Return the [x, y] coordinate for the center point of the cell that contains the specified text.  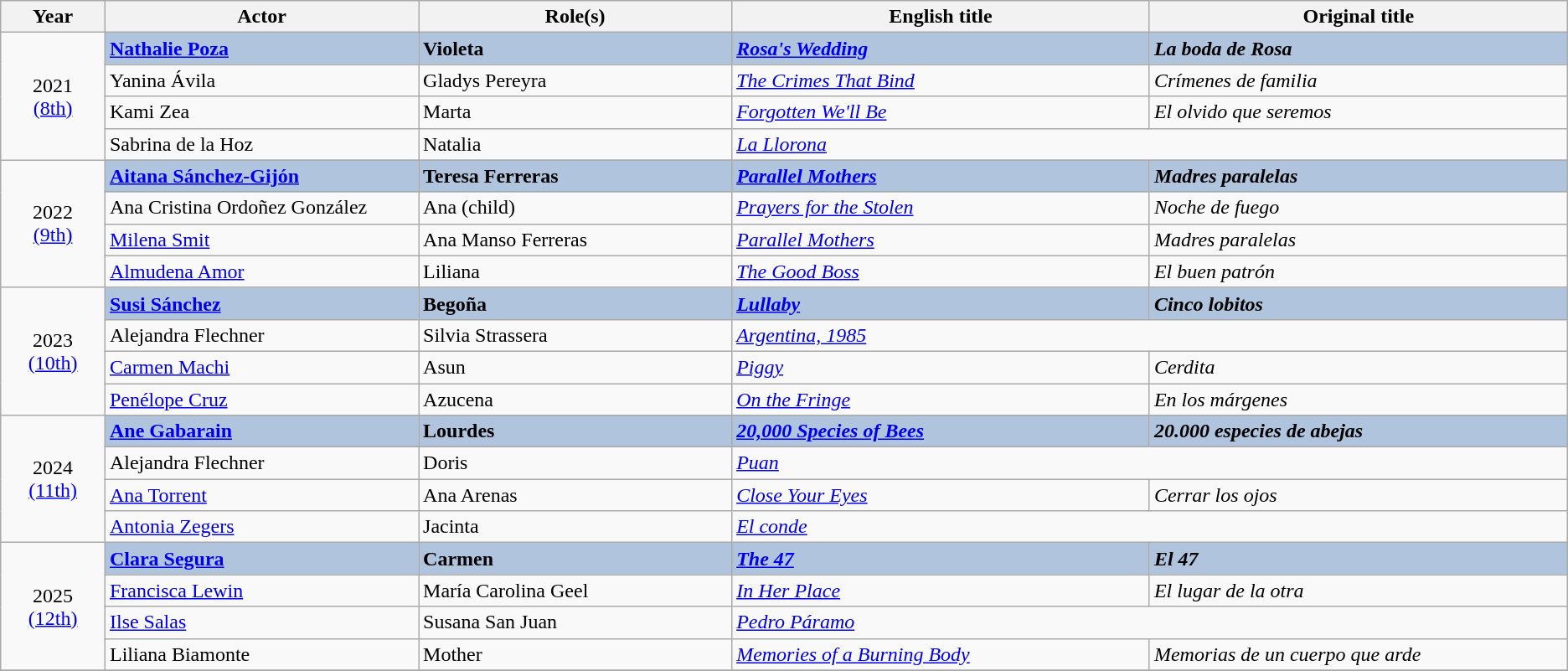
Ilse Salas [261, 622]
Noche de fuego [1359, 208]
Carmen Machi [261, 367]
Susi Sánchez [261, 303]
Azucena [575, 400]
On the Fringe [941, 400]
El conde [1150, 527]
20,000 Species of Bees [941, 431]
In Her Place [941, 591]
Natalia [575, 144]
La Llorona [1150, 144]
Ana (child) [575, 208]
Ana Torrent [261, 495]
Memorias de un cuerpo que arde [1359, 654]
Teresa Ferreras [575, 176]
Liliana Biamonte [261, 654]
Kami Zea [261, 112]
Ana Manso Ferreras [575, 240]
Violeta [575, 49]
English title [941, 17]
Cerdita [1359, 367]
En los márgenes [1359, 400]
Marta [575, 112]
Lourdes [575, 431]
Lullaby [941, 303]
Gladys Pereyra [575, 80]
Forgotten We'll Be [941, 112]
Clara Segura [261, 559]
Sabrina de la Hoz [261, 144]
Yanina Ávila [261, 80]
Cerrar los ojos [1359, 495]
2024(11th) [54, 479]
Carmen [575, 559]
Mother [575, 654]
Aitana Sánchez-Gijón [261, 176]
Actor [261, 17]
Argentina, 1985 [1150, 335]
Milena Smit [261, 240]
Memories of a Burning Body [941, 654]
Ane Gabarain [261, 431]
El buen patrón [1359, 271]
The Good Boss [941, 271]
Rosa's Wedding [941, 49]
La boda de Rosa [1359, 49]
Susana San Juan [575, 622]
Almudena Amor [261, 271]
Year [54, 17]
El olvido que seremos [1359, 112]
The 47 [941, 559]
Nathalie Poza [261, 49]
2022(9th) [54, 224]
Liliana [575, 271]
Penélope Cruz [261, 400]
2021(8th) [54, 96]
The Crimes That Bind [941, 80]
Doris [575, 463]
María Carolina Geel [575, 591]
20.000 especies de abejas [1359, 431]
Francisca Lewin [261, 591]
Role(s) [575, 17]
Ana Cristina Ordoñez González [261, 208]
2023(10th) [54, 351]
2025(12th) [54, 606]
El 47 [1359, 559]
Asun [575, 367]
Puan [1150, 463]
Silvia Strassera [575, 335]
Close Your Eyes [941, 495]
Piggy [941, 367]
Ana Arenas [575, 495]
Begoña [575, 303]
Antonia Zegers [261, 527]
Prayers for the Stolen [941, 208]
Original title [1359, 17]
Pedro Páramo [1150, 622]
Cinco lobitos [1359, 303]
El lugar de la otra [1359, 591]
Crímenes de familia [1359, 80]
Jacinta [575, 527]
